Output the (x, y) coordinate of the center of the cell containing the given text.  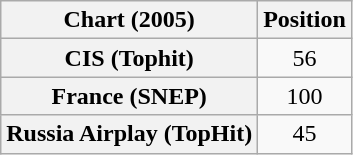
Chart (2005) (130, 20)
Russia Airplay (TopHit) (130, 134)
100 (305, 96)
CIS (Tophit) (130, 58)
Position (305, 20)
56 (305, 58)
45 (305, 134)
France (SNEP) (130, 96)
